For the text-containing cell, return its midpoint in [x, y] coordinate format. 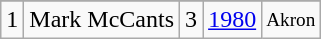
1980 [232, 20]
Akron [291, 20]
1 [12, 20]
Mark McCants [102, 20]
3 [192, 20]
